Find where the given text appears and provide that cell's center as [X, Y] coordinate. 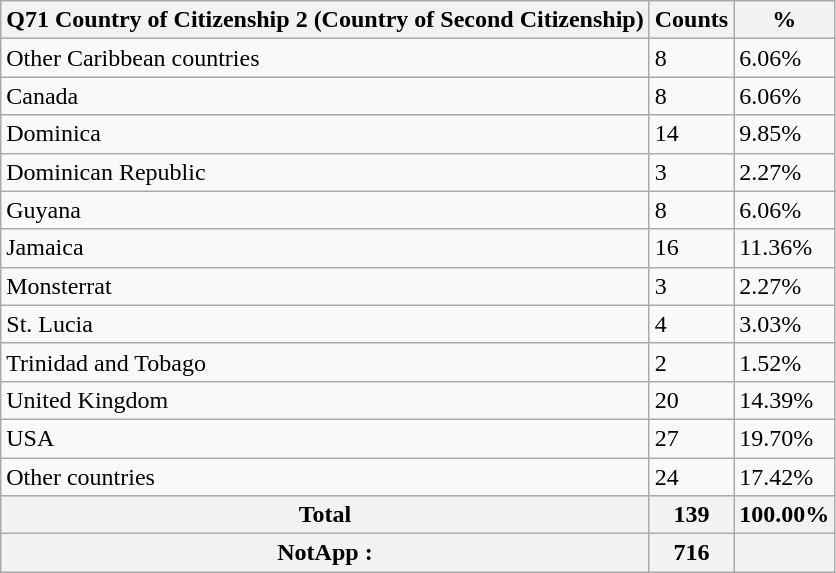
14 [691, 134]
100.00% [784, 515]
Canada [325, 96]
19.70% [784, 438]
Other countries [325, 477]
Dominican Republic [325, 172]
11.36% [784, 248]
Other Caribbean countries [325, 58]
Dominica [325, 134]
USA [325, 438]
Monsterrat [325, 286]
716 [691, 553]
27 [691, 438]
3.03% [784, 324]
24 [691, 477]
% [784, 20]
14.39% [784, 400]
Total [325, 515]
17.42% [784, 477]
139 [691, 515]
Q71 Country of Citizenship 2 (Country of Second Citizenship) [325, 20]
20 [691, 400]
2 [691, 362]
Counts [691, 20]
Jamaica [325, 248]
Trinidad and Tobago [325, 362]
United Kingdom [325, 400]
1.52% [784, 362]
Guyana [325, 210]
4 [691, 324]
16 [691, 248]
St. Lucia [325, 324]
9.85% [784, 134]
NotApp : [325, 553]
